Detect which cell encompasses the target text, then output its [x, y] center coordinate. 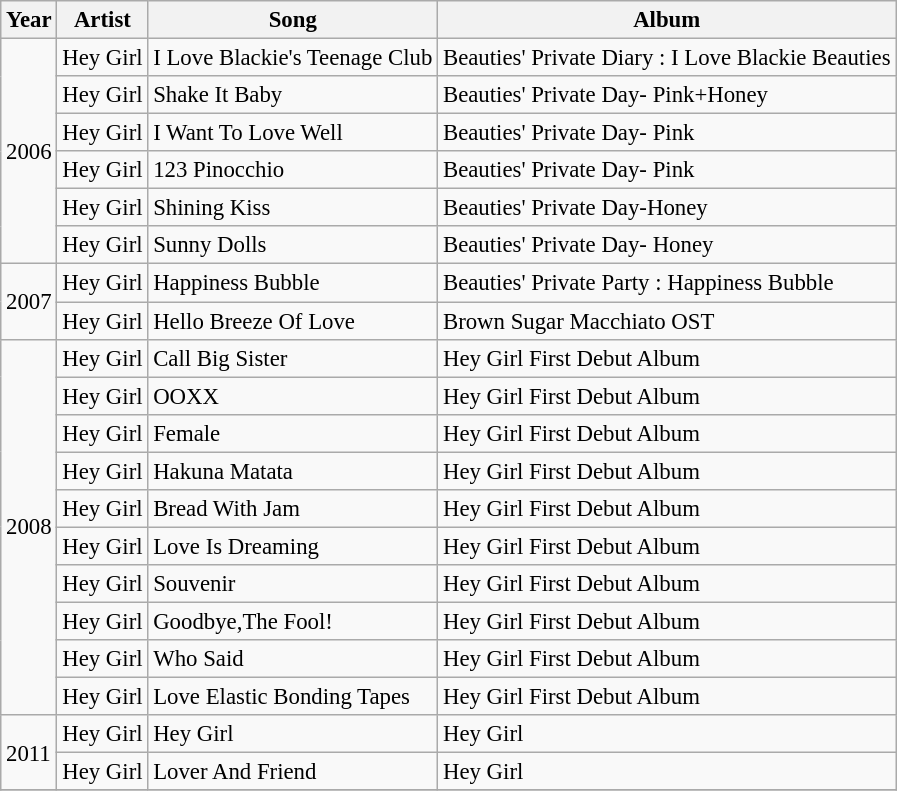
Beauties' Private Day-Honey [667, 208]
Love Elastic Bonding Tapes [293, 697]
Call Big Sister [293, 358]
Shining Kiss [293, 208]
2011 [29, 752]
Artist [102, 20]
Hakuna Matata [293, 471]
Bread With Jam [293, 509]
Beauties' Private Day- Pink+Honey [667, 95]
Happiness Bubble [293, 283]
I Love Blackie's Teenage Club [293, 58]
OOXX [293, 396]
Album [667, 20]
Year [29, 20]
2008 [29, 527]
Brown Sugar Macchiato OST [667, 321]
2007 [29, 302]
Shake It Baby [293, 95]
Sunny Dolls [293, 245]
Souvenir [293, 584]
2006 [29, 152]
Hello Breeze Of Love [293, 321]
Lover And Friend [293, 772]
123 Pinocchio [293, 170]
Love Is Dreaming [293, 546]
I Want To Love Well [293, 133]
Beauties' Private Party : Happiness Bubble [667, 283]
Song [293, 20]
Who Said [293, 659]
Goodbye,The Fool! [293, 621]
Female [293, 433]
Beauties' Private Diary : I Love Blackie Beauties [667, 58]
Beauties' Private Day- Honey [667, 245]
